Scan for the cell matching the given text and deliver its (x, y) coordinate at center. 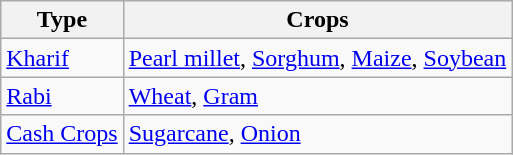
Sugarcane, Onion (318, 134)
Cash Crops (62, 134)
Wheat, Gram (318, 96)
Pearl millet, Sorghum, Maize, Soybean (318, 58)
Kharif (62, 58)
Type (62, 20)
Rabi (62, 96)
Crops (318, 20)
